Find where the given text appears and provide that cell's center as [x, y] coordinate. 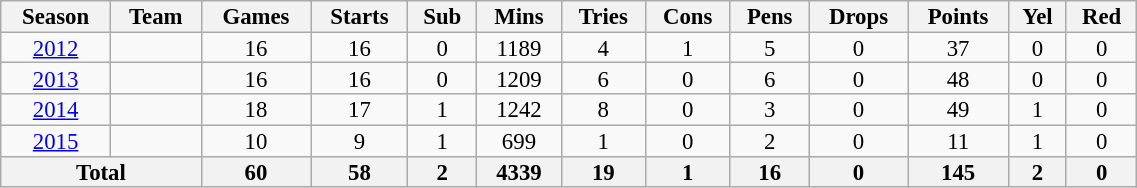
9 [360, 140]
49 [958, 110]
Drops [858, 16]
2015 [56, 140]
Points [958, 16]
Total [101, 172]
Yel [1037, 16]
Mins [520, 16]
17 [360, 110]
48 [958, 78]
60 [256, 172]
8 [603, 110]
Sub [442, 16]
1189 [520, 48]
58 [360, 172]
145 [958, 172]
3 [770, 110]
37 [958, 48]
Games [256, 16]
18 [256, 110]
4 [603, 48]
10 [256, 140]
19 [603, 172]
Team [156, 16]
4339 [520, 172]
2014 [56, 110]
Starts [360, 16]
Cons [688, 16]
Tries [603, 16]
Pens [770, 16]
1242 [520, 110]
5 [770, 48]
Red [1101, 16]
2012 [56, 48]
Season [56, 16]
11 [958, 140]
1209 [520, 78]
699 [520, 140]
2013 [56, 78]
